Detect which cell encompasses the target text, then output its [x, y] center coordinate. 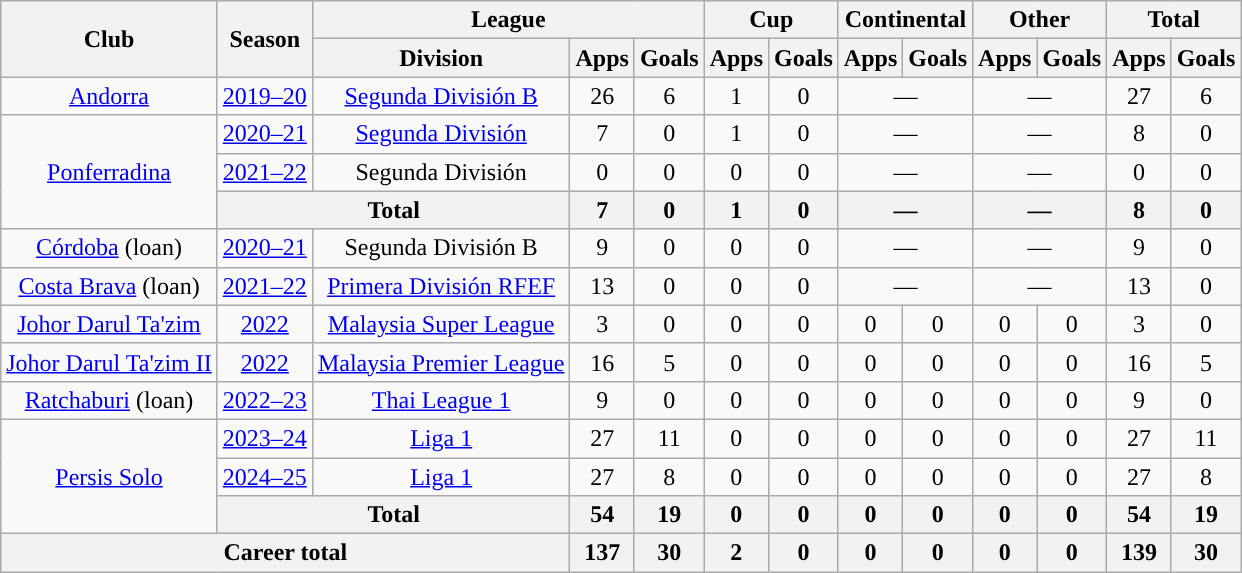
Other [1040, 20]
Johor Darul Ta'zim II [110, 362]
2024–25 [264, 477]
2 [736, 553]
2019–20 [264, 96]
Cup [771, 20]
Ponferradina [110, 172]
26 [602, 96]
Division [441, 58]
137 [602, 553]
Andorra [110, 96]
League [508, 20]
Córdoba (loan) [110, 248]
Malaysia Super League [441, 324]
Club [110, 39]
139 [1139, 553]
Continental [905, 20]
Thai League 1 [441, 400]
Career total [286, 553]
Costa Brava (loan) [110, 286]
Season [264, 39]
Ratchaburi (loan) [110, 400]
2022–23 [264, 400]
Persis Solo [110, 476]
Malaysia Premier League [441, 362]
Primera División RFEF [441, 286]
Johor Darul Ta'zim [110, 324]
2023–24 [264, 438]
